Search for the cell housing the specified text and yield its (x, y) center coordinate. 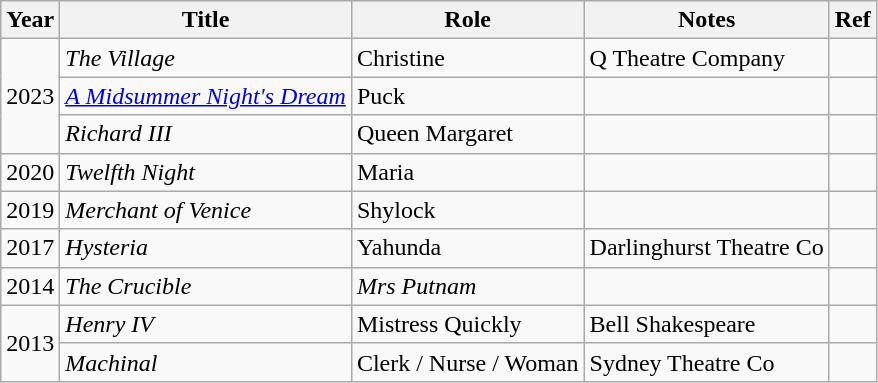
Title (206, 20)
Machinal (206, 362)
Puck (468, 96)
2014 (30, 286)
Role (468, 20)
Mistress Quickly (468, 324)
2019 (30, 210)
Sydney Theatre Co (706, 362)
Bell Shakespeare (706, 324)
2013 (30, 343)
Christine (468, 58)
Maria (468, 172)
2017 (30, 248)
Mrs Putnam (468, 286)
Richard III (206, 134)
The Crucible (206, 286)
A Midsummer Night's Dream (206, 96)
Q Theatre Company (706, 58)
Queen Margaret (468, 134)
Shylock (468, 210)
Year (30, 20)
2023 (30, 96)
Notes (706, 20)
Henry IV (206, 324)
Darlinghurst Theatre Co (706, 248)
2020 (30, 172)
Ref (852, 20)
Hysteria (206, 248)
Yahunda (468, 248)
Twelfth Night (206, 172)
The Village (206, 58)
Clerk / Nurse / Woman (468, 362)
Merchant of Venice (206, 210)
